Find where the given text appears and provide that cell's center as [X, Y] coordinate. 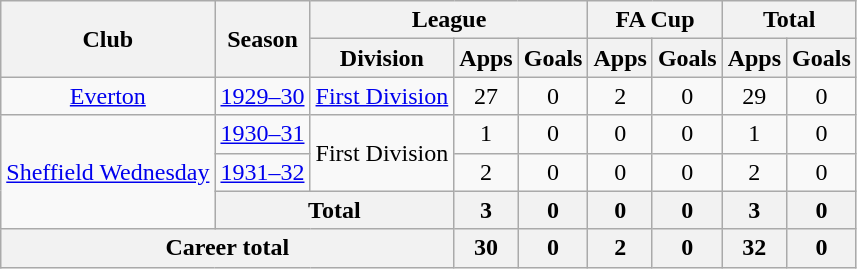
27 [486, 96]
Everton [108, 96]
Division [382, 58]
1931–32 [262, 172]
FA Cup [655, 20]
Sheffield Wednesday [108, 172]
Club [108, 39]
Season [262, 39]
29 [754, 96]
1930–31 [262, 134]
League [449, 20]
30 [486, 248]
32 [754, 248]
Career total [228, 248]
1929–30 [262, 96]
